Output the [x, y] coordinate of the center of the cell containing the given text.  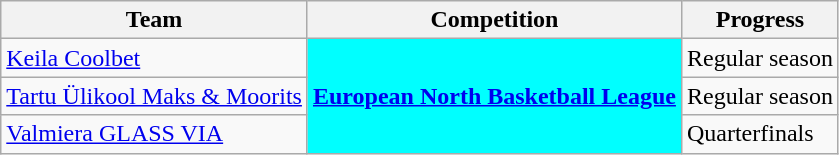
Keila Coolbet [154, 58]
Competition [494, 20]
European North Basketball League [494, 96]
Valmiera GLASS VIA [154, 134]
Progress [760, 20]
Team [154, 20]
Quarterfinals [760, 134]
Tartu Ülikool Maks & Moorits [154, 96]
